Pinpoint the cell where the given text exists, returning its [X, Y] midpoint coordinate. 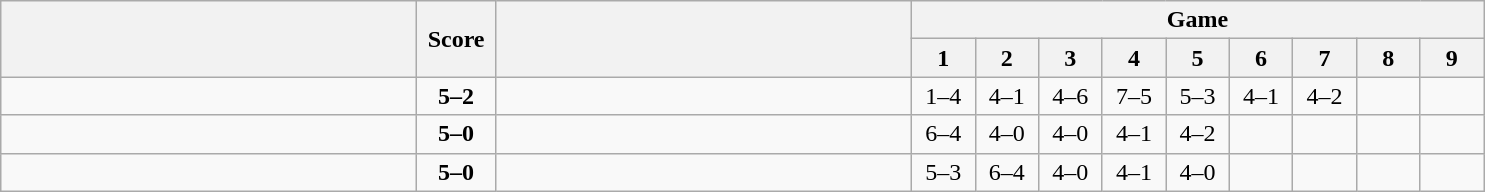
4 [1134, 58]
1 [943, 58]
5–2 [456, 96]
Game [1197, 20]
Score [456, 39]
3 [1071, 58]
1–4 [943, 96]
8 [1388, 58]
7 [1325, 58]
4–6 [1071, 96]
2 [1007, 58]
6 [1261, 58]
7–5 [1134, 96]
9 [1452, 58]
5 [1198, 58]
